Search for the cell housing the specified text and yield its [x, y] center coordinate. 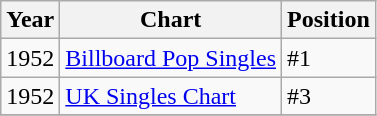
#3 [329, 96]
UK Singles Chart [171, 96]
Position [329, 20]
Chart [171, 20]
#1 [329, 58]
Year [30, 20]
Billboard Pop Singles [171, 58]
